Capture the cell that displays the provided text and extract its [x, y] central coordinate. 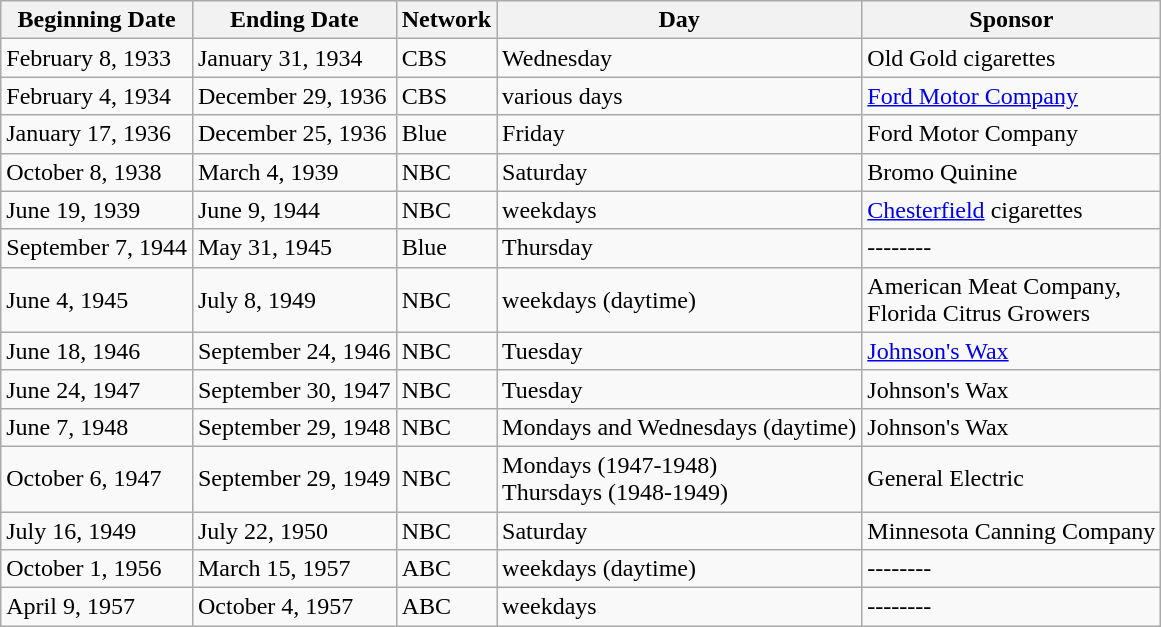
October 8, 1938 [97, 172]
June 4, 1945 [97, 300]
September 29, 1949 [294, 478]
Day [680, 20]
various days [680, 96]
July 16, 1949 [97, 531]
April 9, 1957 [97, 607]
Mondays and Wednesdays (daytime) [680, 427]
Bromo Quinine [1012, 172]
June 7, 1948 [97, 427]
September 24, 1946 [294, 351]
Chesterfield cigarettes [1012, 210]
March 4, 1939 [294, 172]
June 9, 1944 [294, 210]
October 4, 1957 [294, 607]
May 31, 1945 [294, 248]
Minnesota Canning Company [1012, 531]
June 19, 1939 [97, 210]
February 4, 1934 [97, 96]
June 18, 1946 [97, 351]
Thursday [680, 248]
Wednesday [680, 58]
July 8, 1949 [294, 300]
October 6, 1947 [97, 478]
June 24, 1947 [97, 389]
July 22, 1950 [294, 531]
General Electric [1012, 478]
March 15, 1957 [294, 569]
American Meat Company,Florida Citrus Growers [1012, 300]
Friday [680, 134]
Old Gold cigarettes [1012, 58]
Sponsor [1012, 20]
Beginning Date [97, 20]
September 29, 1948 [294, 427]
Mondays (1947-1948)Thursdays (1948-1949) [680, 478]
September 30, 1947 [294, 389]
December 25, 1936 [294, 134]
Network [446, 20]
October 1, 1956 [97, 569]
February 8, 1933 [97, 58]
January 31, 1934 [294, 58]
December 29, 1936 [294, 96]
Ending Date [294, 20]
September 7, 1944 [97, 248]
January 17, 1936 [97, 134]
